Locate the cell with the specified text and output its [x, y] center coordinate. 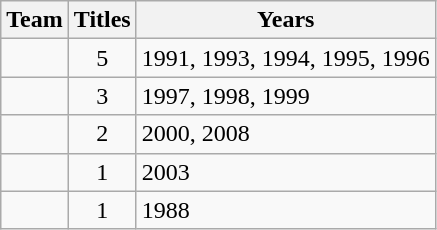
3 [102, 96]
Years [286, 20]
Team [35, 20]
1997, 1998, 1999 [286, 96]
2003 [286, 172]
1988 [286, 210]
5 [102, 58]
Titles [102, 20]
2 [102, 134]
2000, 2008 [286, 134]
1991, 1993, 1994, 1995, 1996 [286, 58]
